Capture the cell that displays the provided text and extract its (X, Y) central coordinate. 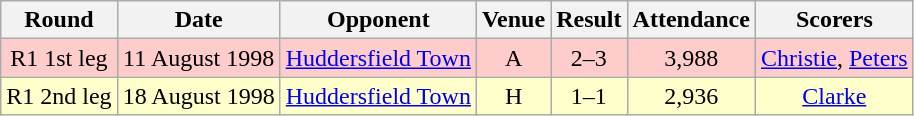
Date (198, 20)
R1 1st leg (59, 58)
2,936 (691, 96)
H (513, 96)
2–3 (589, 58)
1–1 (589, 96)
Venue (513, 20)
A (513, 58)
Attendance (691, 20)
11 August 1998 (198, 58)
Opponent (378, 20)
R1 2nd leg (59, 96)
Scorers (834, 20)
Christie, Peters (834, 58)
Clarke (834, 96)
Round (59, 20)
Result (589, 20)
18 August 1998 (198, 96)
3,988 (691, 58)
